Scan for the cell matching the given text and deliver its (x, y) coordinate at center. 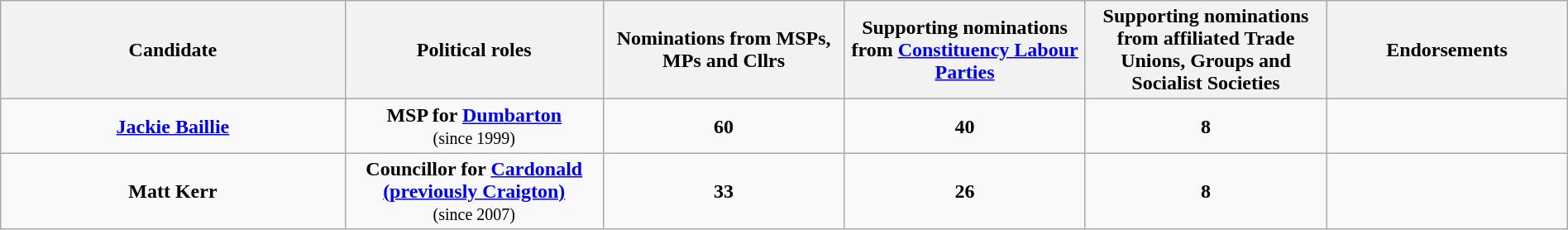
Nominations from MSPs, MPs and Cllrs (723, 50)
Supporting nominations from Constituency Labour Parties (964, 50)
MSP for Dumbarton(since 1999) (474, 126)
Endorsements (1447, 50)
40 (964, 126)
Supporting nominations from affiliated Trade Unions, Groups and Socialist Societies (1206, 50)
33 (723, 191)
Jackie Baillie (173, 126)
26 (964, 191)
Matt Kerr (173, 191)
60 (723, 126)
Councillor for Cardonald (previously Craigton) (since 2007) (474, 191)
Candidate (173, 50)
Political roles (474, 50)
